From the cell containing the given text, extract its center point as (X, Y) coordinate. 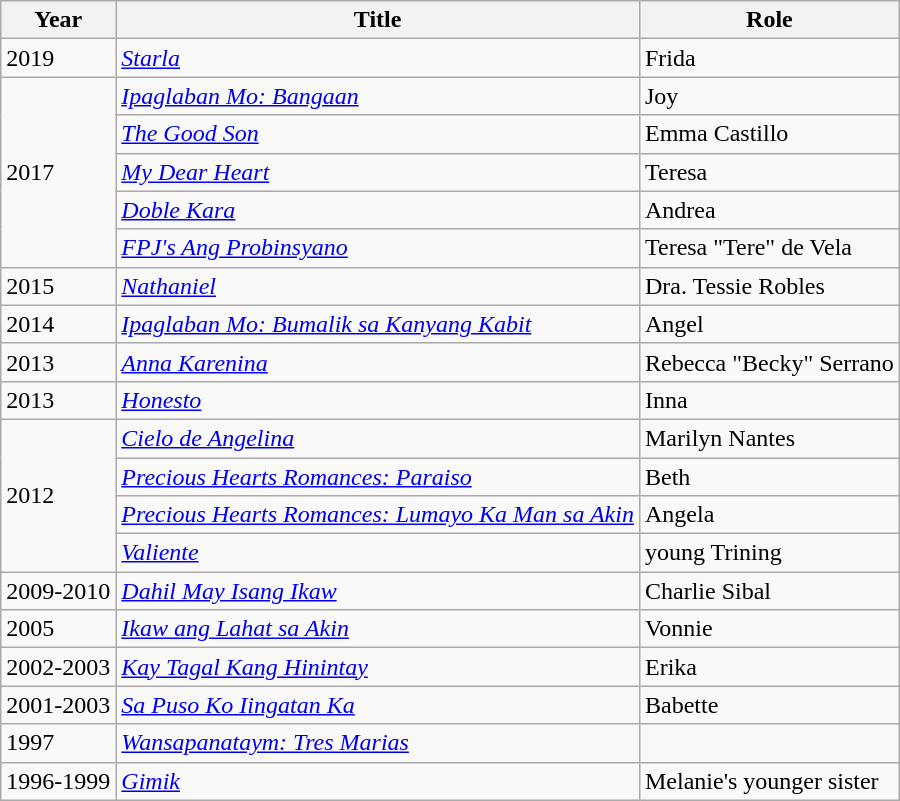
Anna Karenina (378, 362)
2001-2003 (58, 705)
Gimik (378, 781)
Melanie's younger sister (769, 781)
2005 (58, 629)
2009-2010 (58, 591)
Wansapanataym: Tres Marias (378, 743)
Emma Castillo (769, 134)
Erika (769, 667)
Angel (769, 324)
FPJ's Ang Probinsyano (378, 248)
Vonnie (769, 629)
2014 (58, 324)
Angela (769, 515)
Teresa (769, 172)
2017 (58, 172)
2012 (58, 495)
1997 (58, 743)
Rebecca "Becky" Serrano (769, 362)
Ipaglaban Mo: Bangaan (378, 96)
Precious Hearts Romances: Paraiso (378, 477)
My Dear Heart (378, 172)
young Trining (769, 553)
Ipaglaban Mo: Bumalik sa Kanyang Kabit (378, 324)
Marilyn Nantes (769, 438)
Kay Tagal Kang Hinintay (378, 667)
Charlie Sibal (769, 591)
Valiente (378, 553)
Nathaniel (378, 286)
Dra. Tessie Robles (769, 286)
Starla (378, 58)
Frida (769, 58)
Precious Hearts Romances: Lumayo Ka Man sa Akin (378, 515)
Doble Kara (378, 210)
Joy (769, 96)
Andrea (769, 210)
Sa Puso Ko Iingatan Ka (378, 705)
Year (58, 20)
Role (769, 20)
Cielo de Angelina (378, 438)
Ikaw ang Lahat sa Akin (378, 629)
Babette (769, 705)
Title (378, 20)
Inna (769, 400)
The Good Son (378, 134)
Honesto (378, 400)
2015 (58, 286)
2002-2003 (58, 667)
Beth (769, 477)
2019 (58, 58)
Dahil May Isang Ikaw (378, 591)
1996-1999 (58, 781)
Teresa "Tere" de Vela (769, 248)
